Provide the [x, y] coordinate of the cell's center where the given text is located.  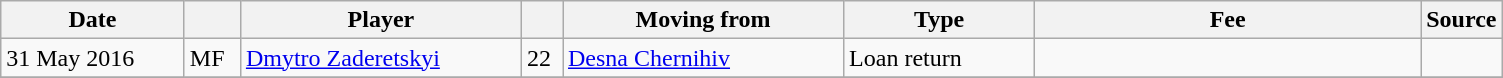
Source [1462, 20]
22 [542, 58]
MF [212, 58]
Desna Chernihiv [702, 58]
Type [940, 20]
Moving from [702, 20]
31 May 2016 [93, 58]
Dmytro Zaderetskyi [380, 58]
Loan return [940, 58]
Fee [1228, 20]
Date [93, 20]
Player [380, 20]
